Provide the [x, y] coordinate of the cell's center where the given text is located.  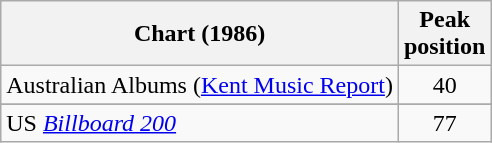
US Billboard 200 [200, 123]
40 [444, 85]
Peakposition [444, 34]
77 [444, 123]
Chart (1986) [200, 34]
Australian Albums (Kent Music Report) [200, 85]
